Detect which cell encompasses the target text, then output its [X, Y] center coordinate. 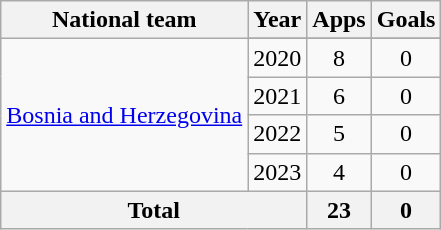
23 [339, 210]
5 [339, 134]
6 [339, 96]
2021 [278, 96]
2022 [278, 134]
2023 [278, 172]
Apps [339, 20]
2020 [278, 58]
8 [339, 58]
Goals [406, 20]
4 [339, 172]
National team [124, 20]
Total [154, 210]
Year [278, 20]
Bosnia and Herzegovina [124, 115]
